Pinpoint the cell where the given text exists, returning its [x, y] midpoint coordinate. 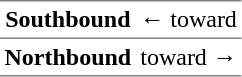
← toward [189, 20]
Southbound [68, 20]
Northbound [68, 57]
toward → [189, 57]
